Detect which cell encompasses the target text, then output its [X, Y] center coordinate. 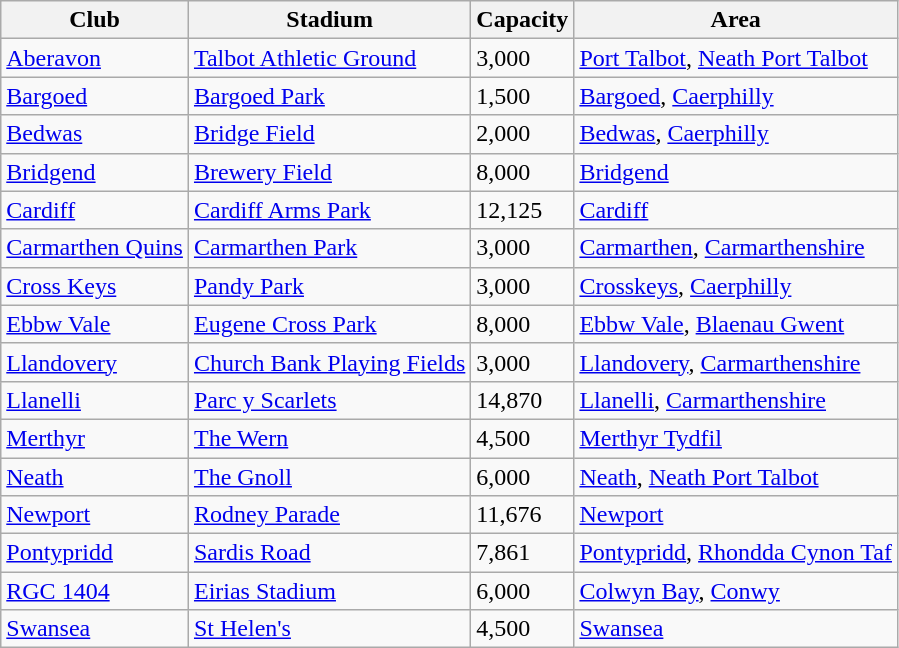
Carmarthen Quins [95, 248]
Cross Keys [95, 286]
Eugene Cross Park [329, 324]
Stadium [329, 20]
2,000 [522, 134]
Merthyr Tydfil [736, 438]
Neath [95, 477]
Bridge Field [329, 134]
12,125 [522, 210]
Bedwas [95, 134]
Carmarthen Park [329, 248]
Crosskeys, Caerphilly [736, 286]
Port Talbot, Neath Port Talbot [736, 58]
Colwyn Bay, Conwy [736, 591]
Sardis Road [329, 553]
Ebbw Vale, Blaenau Gwent [736, 324]
The Gnoll [329, 477]
1,500 [522, 96]
Church Bank Playing Fields [329, 362]
RGC 1404 [95, 591]
Brewery Field [329, 172]
Pontypridd [95, 553]
Parc y Scarlets [329, 400]
11,676 [522, 515]
Rodney Parade [329, 515]
Llanelli, Carmarthenshire [736, 400]
Carmarthen, Carmarthenshire [736, 248]
Bargoed [95, 96]
Aberavon [95, 58]
Capacity [522, 20]
Llanelli [95, 400]
The Wern [329, 438]
St Helen's [329, 629]
14,870 [522, 400]
Pontypridd, Rhondda Cynon Taf [736, 553]
Area [736, 20]
7,861 [522, 553]
Merthyr [95, 438]
Eirias Stadium [329, 591]
Llandovery, Carmarthenshire [736, 362]
Cardiff Arms Park [329, 210]
Ebbw Vale [95, 324]
Talbot Athletic Ground [329, 58]
Neath, Neath Port Talbot [736, 477]
Bargoed, Caerphilly [736, 96]
Bargoed Park [329, 96]
Bedwas, Caerphilly [736, 134]
Pandy Park [329, 286]
Club [95, 20]
Llandovery [95, 362]
